Identify which cell holds the provided text, then report its (X, Y) central coordinate. 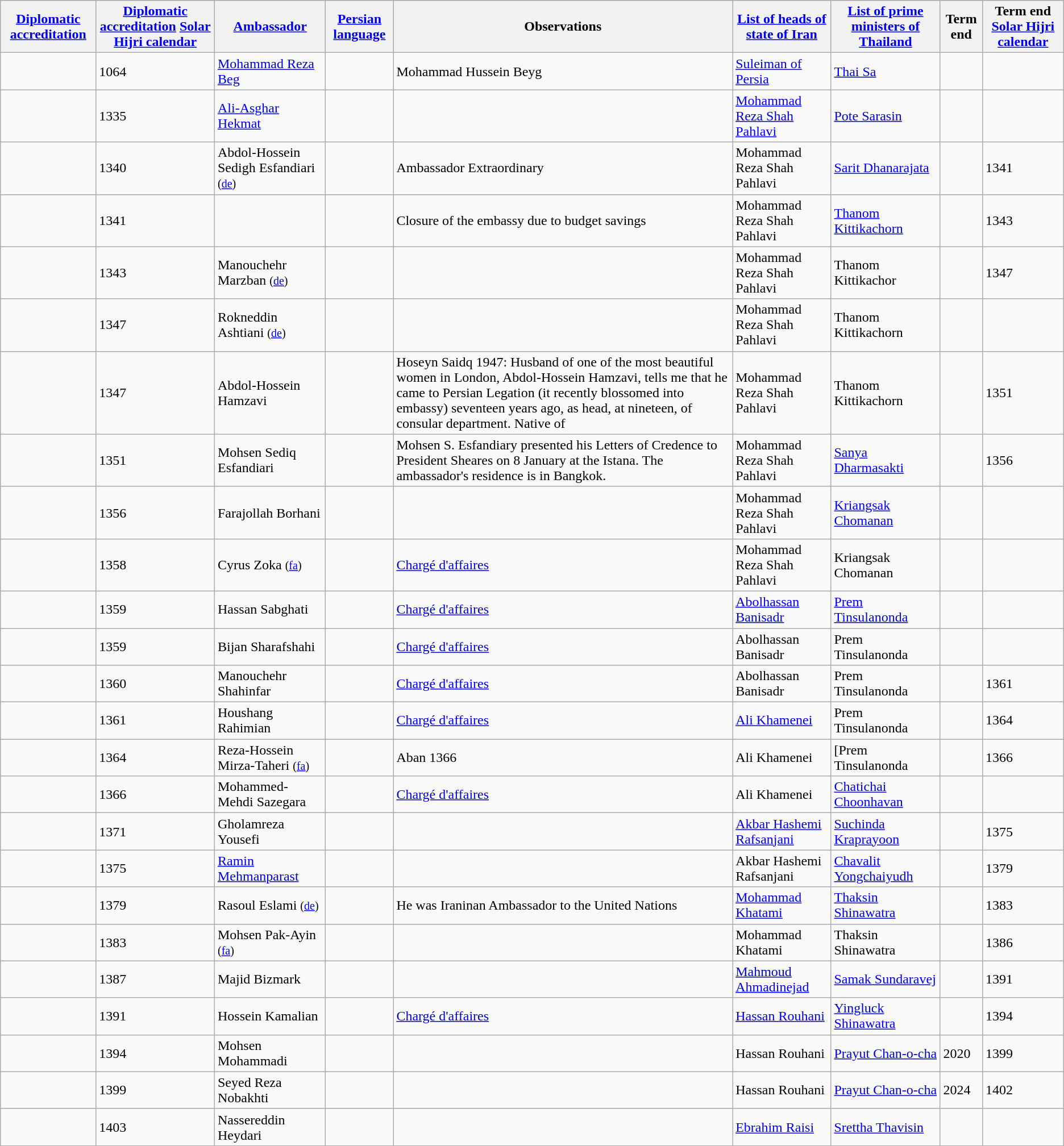
Mohsen Pak-Ayin (fa) (269, 942)
Chatichai Choonhavan (886, 794)
1340 (156, 168)
Closure of the embassy due to budget savings (563, 220)
Pote Sarasin (886, 116)
Mohammed-Mehdi Sazegara (269, 794)
Thai Sa (886, 72)
Suleiman of Persia (782, 72)
Term end (961, 27)
Term end Solar Hijri calendar (1023, 27)
Persian language (359, 27)
Bijan Sharafshahi (269, 647)
Mohammad Hussein Beyg (563, 72)
Sarit Dhanarajata (886, 168)
He was Iraninan Ambassador to the United Nations (563, 906)
Nassereddin Heydari (269, 1127)
Diplomatic accreditation (48, 27)
Srettha Thavisin (886, 1127)
List of heads of state of Iran (782, 27)
Abdol-Hossein Hamzavi (269, 393)
1386 (1023, 942)
Observations (563, 27)
Rasoul Eslami (de) (269, 906)
List of prime ministers of Thailand (886, 27)
Diplomatic accreditation Solar Hijri calendar (156, 27)
Hassan Sabghati (269, 609)
Chavalit Yongchaiyudh (886, 868)
Gholamreza Yousefi (269, 832)
Ambassador (269, 27)
Aban 1366 (563, 758)
Ali-Asghar Hekmat (269, 116)
1360 (156, 684)
1402 (1023, 1090)
Manouchehr Shahinfar (269, 684)
Seyed Reza Nobakhti (269, 1090)
Yingluck Shinawatra (886, 1016)
Thanom Kittikachor (886, 273)
Mohammad Reza Beg (269, 72)
2024 (961, 1090)
Ebrahim Raisi (782, 1127)
Mahmoud Ahmadinejad (782, 980)
1403 (156, 1127)
Samak Sundaravej (886, 980)
2020 (961, 1053)
Mohsen Sediq Esfandiari (269, 460)
1064 (156, 72)
Reza-Hossein Mirza-Taheri (fa) (269, 758)
Sanya Dharmasakti (886, 460)
Mohsen Mohammadi (269, 1053)
Suchinda Kraprayoon (886, 832)
Hossein Kamalian (269, 1016)
[Prem Tinsulanonda (886, 758)
Majid Bizmark (269, 980)
1358 (156, 565)
Farajollah Borhani (269, 512)
Abdol-Hossein Sedigh Esfandiari (de) (269, 168)
1371 (156, 832)
Rokneddin Ashtiani (de) (269, 325)
Mohsen S. Esfandiary presented his Letters of Credence to President Sheares on 8 January at the Istana. The ambassador's residence is in Bangkok. (563, 460)
Houshang Rahimian (269, 720)
Ramin Mehmanparast (269, 868)
Ambassador Extraordinary (563, 168)
1387 (156, 980)
Cyrus Zoka (fa) (269, 565)
Manouchehr Marzban (de) (269, 273)
1335 (156, 116)
